For the text-containing cell, return its midpoint in (x, y) coordinate format. 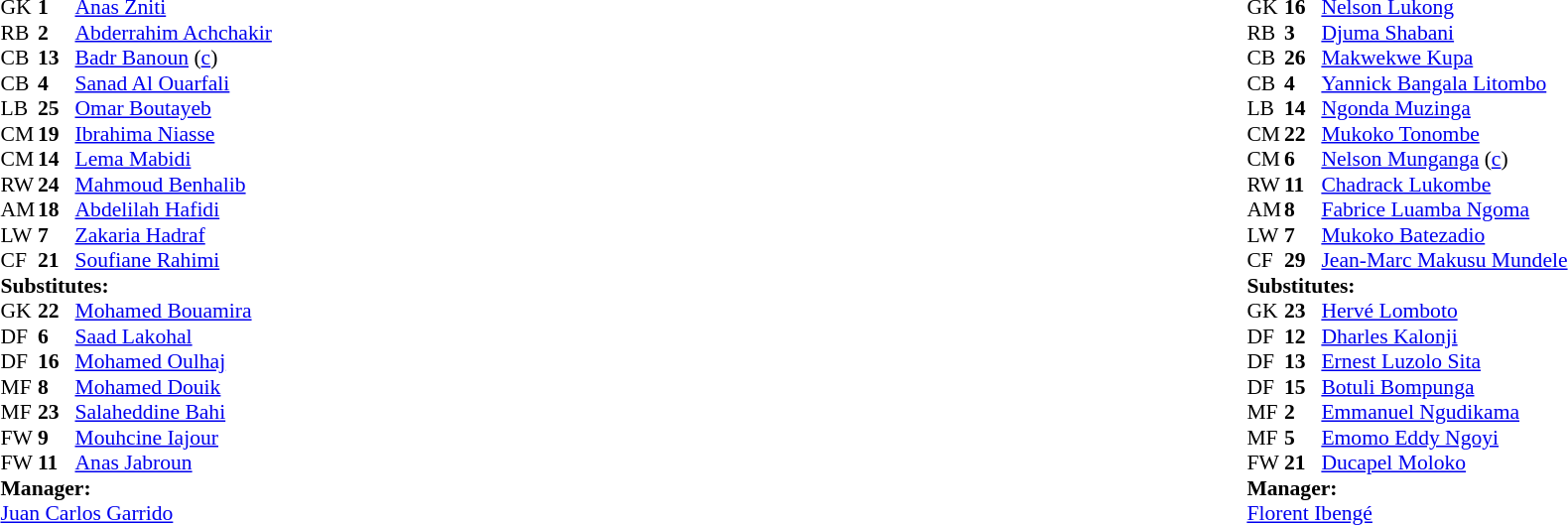
26 (1303, 59)
Jean-Marc Makusu Mundele (1444, 261)
Ernest Luzolo Sita (1444, 362)
Yannick Bangala Litombo (1444, 83)
Saad Lakohal (174, 336)
Mohamed Douik (174, 387)
Abderrahim Achchakir (174, 33)
Chadrack Lukombe (1444, 185)
Lema Mabidi (174, 160)
Ibrahima Niasse (174, 134)
Mohamed Oulhaj (174, 362)
Fabrice Luamba Ngoma (1444, 209)
Emomo Eddy Ngoyi (1444, 438)
Sanad Al Ouarfali (174, 83)
Badr Banoun (c) (174, 59)
Omar Boutayeb (174, 108)
Abdelilah Hafidi (174, 209)
Emmanuel Ngudikama (1444, 412)
5 (1303, 438)
Hervé Lomboto (1444, 311)
Mukoko Batezadio (1444, 235)
Botuli Bompunga (1444, 387)
3 (1303, 33)
25 (57, 108)
Mahmoud Benhalib (174, 185)
Nelson Munganga (c) (1444, 160)
18 (57, 209)
Soufiane Rahimi (174, 261)
24 (57, 185)
Mukoko Tonombe (1444, 134)
Mohamed Bouamira (174, 311)
Djuma Shabani (1444, 33)
Zakaria Hadraf (174, 235)
Dharles Kalonji (1444, 336)
Salaheddine Bahi (174, 412)
12 (1303, 336)
15 (1303, 387)
19 (57, 134)
Anas Jabroun (174, 463)
Ducapel Moloko (1444, 463)
Makwekwe Kupa (1444, 59)
16 (57, 362)
29 (1303, 261)
9 (57, 438)
Ngonda Muzinga (1444, 108)
Mouhcine Iajour (174, 438)
